Return [x, y] of the center of cell containing provided text 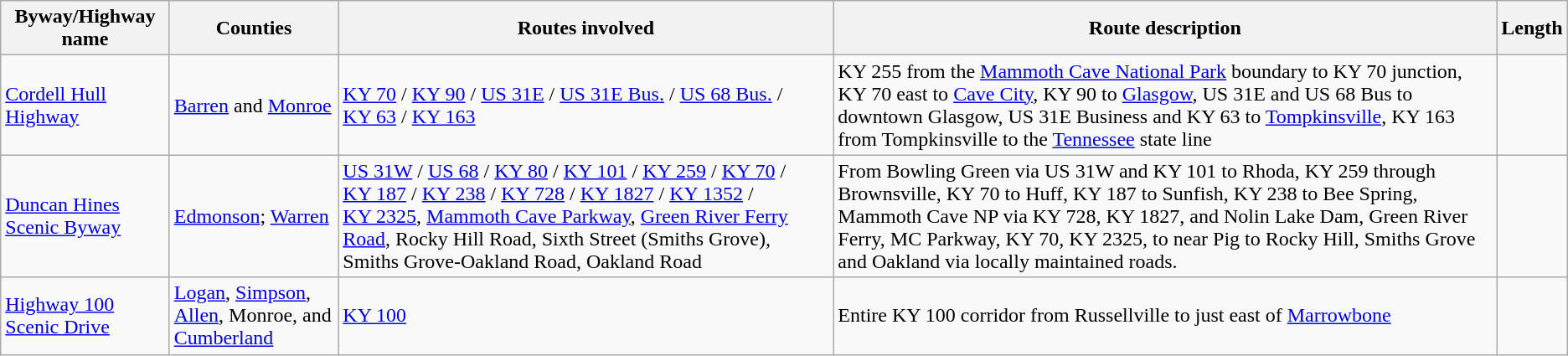
Length [1532, 28]
Routes involved [586, 28]
KY 100 [586, 316]
Entire KY 100 corridor from Russellville to just east of Marrowbone [1165, 316]
Cordell Hull Highway [85, 106]
Byway/Highway name [85, 28]
KY 70 / KY 90 / US 31E / US 31E Bus. / US 68 Bus. / KY 63 / KY 163 [586, 106]
Edmonson; Warren [254, 216]
Route description [1165, 28]
Logan, Simpson, Allen, Monroe, and Cumberland [254, 316]
Highway 100 Scenic Drive [85, 316]
Duncan Hines Scenic Byway [85, 216]
Counties [254, 28]
Barren and Monroe [254, 106]
